Return (x, y) of the center of cell containing provided text 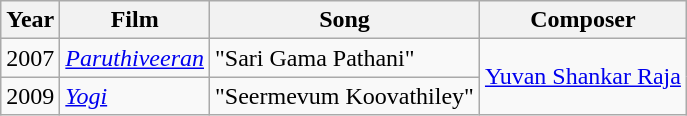
Year (30, 20)
Film (135, 20)
2007 (30, 58)
Composer (582, 20)
"Seermevum Koovathiley" (345, 96)
Yuvan Shankar Raja (582, 77)
"Sari Gama Pathani" (345, 58)
2009 (30, 96)
Paruthiveeran (135, 58)
Yogi (135, 96)
Song (345, 20)
